Search for the cell housing the specified text and yield its (X, Y) center coordinate. 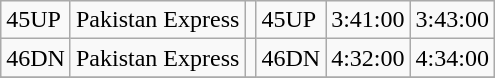
4:34:00 (452, 58)
3:41:00 (368, 20)
4:32:00 (368, 58)
3:43:00 (452, 20)
